Return (x, y) of the center of cell containing provided text 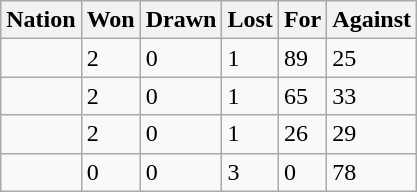
Against (372, 20)
65 (302, 96)
33 (372, 96)
89 (302, 58)
Nation (41, 20)
26 (302, 134)
Lost (250, 20)
78 (372, 172)
25 (372, 58)
For (302, 20)
3 (250, 172)
29 (372, 134)
Won (110, 20)
Drawn (181, 20)
